For the text-containing cell, return its midpoint in (X, Y) coordinate format. 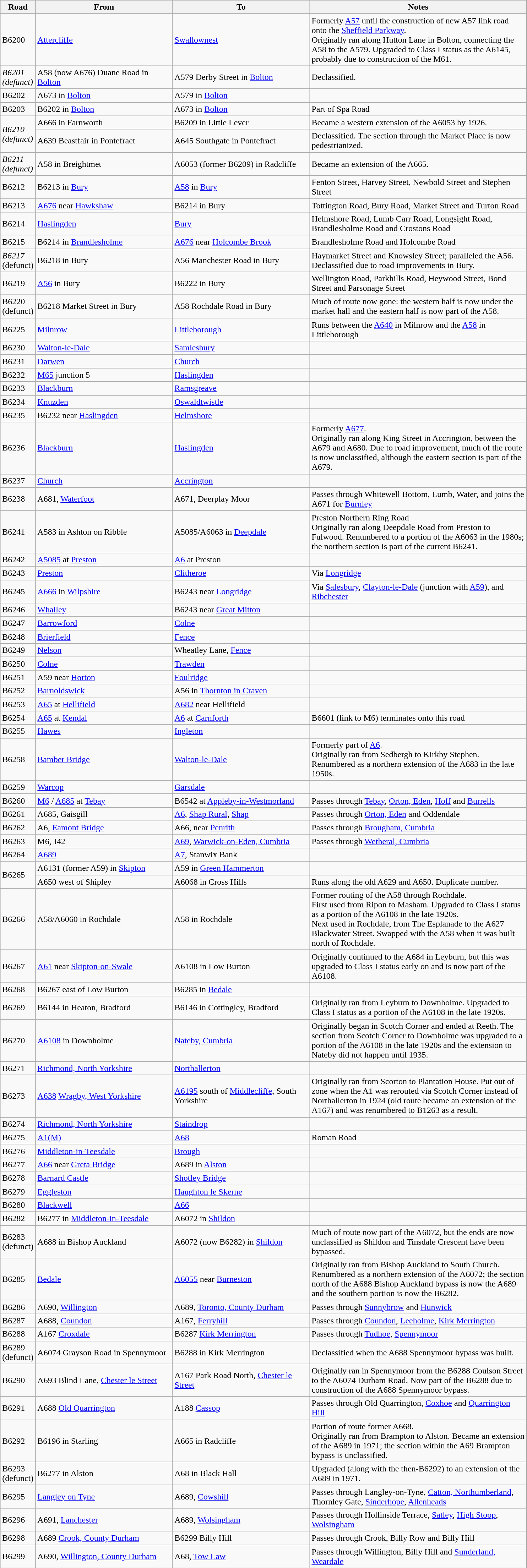
Notes (418, 7)
A188 Cassop (241, 1408)
A666 in Wilpshire (104, 591)
B6293 (defunct) (18, 1473)
Passes through Wetheral, Cumbria (418, 841)
A690, Willington, County Durham (104, 1556)
B6277 in Middleton-in-Teesdale (104, 1219)
Staindrop (241, 1124)
B6275 (18, 1137)
A56 Manchester Road in Bury (241, 260)
B6200 (18, 40)
A6053 (former B6209) in Radcliffe (241, 164)
Via Salesbury, Clayton-le-Dale (junction with A59), and Ribchester (418, 591)
A5085 at Preston (104, 559)
A6131 (former A59) in Skipton (104, 868)
Barnard Castle (104, 1178)
Declassified. (418, 77)
A68, Tow Law (241, 1556)
B6238 (18, 499)
B6273 (18, 1096)
B6213 (18, 205)
A689, Wolsingham (241, 1519)
B6260 (18, 801)
B6243 (18, 573)
B6290 (18, 1380)
Became a western extension of the A6053 by 1926. (418, 122)
A689 (104, 855)
B6202 in Bolton (104, 109)
B6254 (18, 718)
B6277 in Alston (104, 1473)
B6201 (defunct) (18, 77)
Passes through Willington, Billy Hill and Sunderland, Weardale (418, 1556)
B6270 (18, 1040)
B6220 (defunct) (18, 307)
B6245 (18, 591)
From (104, 7)
Langley on Tyne (104, 1497)
B6251 (18, 677)
A639 Beastfair in Pontefract (104, 141)
Formerly part of A6.Originally ran from Sedbergh to Kirkby Stephen. Renumbered as a northern extension of the A683 in the late 1950s. (418, 759)
A676 near Hawkshaw (104, 205)
B6231 (18, 361)
Trawden (241, 664)
A579 in Bolton (241, 95)
Brierfield (104, 637)
A6072 (now B6282) in Shildon (241, 1242)
B6266 (18, 919)
Oswaldtwistle (241, 402)
A689 in Alston (241, 1164)
B6298 (18, 1538)
B6295 (18, 1497)
B6268 (18, 989)
Shotley Bridge (241, 1178)
Bury (241, 224)
B6214 in Brandlesholme (104, 242)
A6074 Grayson Road in Spennymoor (104, 1353)
B6259 (18, 787)
A167 Croxdale (104, 1334)
B6250 (18, 664)
B6280 (18, 1205)
A68 in Black Hall (241, 1473)
Passes through Langley-on-Tyne, Catton, Northumberland, Thornley Gate, Sinderhope, Allenheads (418, 1497)
A6055 near Burneston (241, 1279)
B6233 (18, 388)
Passes through Brougham, Cumbria (418, 827)
A688 Old Quarrington (104, 1408)
Passes through Old Quarrington, Coxhoe and Quarrington Hill (418, 1408)
Much of route now part of the A6072, but the ends are now unclassified as Shildon and Tinsdale Crescent have been bypassed. (418, 1242)
B6234 (18, 402)
Runs along the old A629 and A650. Duplicate number. (418, 882)
Attercliffe (104, 40)
B6144 in Heaton, Bradford (104, 1007)
Bedale (104, 1279)
A682 near Hellifield (241, 704)
B6230 (18, 348)
Road (18, 7)
B6542 at Appleby-in-Westmorland (241, 801)
B6287 Kirk Merrington (241, 1334)
A66, near Penrith (241, 827)
Much of route now gone: the western half is now under the market hall and the eastern half is now part of the A58. (418, 307)
B6279 (18, 1192)
A693 Blind Lane, Chester le Street (104, 1380)
B6278 (18, 1178)
Brough (241, 1151)
B6601 (link to M6) terminates onto this road (418, 718)
A56 in Thornton in Craven (241, 691)
A650 west of Shipley (104, 882)
Passes through Whitewell Bottom, Lumb, Water, and joins the A671 for Burnley (418, 499)
Haughton le Skerne (241, 1192)
B6210 (defunct) (18, 134)
B6286 (18, 1307)
B6217 (defunct) (18, 260)
A56 in Bury (104, 283)
B6258 (18, 759)
B6214 in Bury (241, 205)
A691, Lanchester (104, 1519)
B6243 near Great Mitton (241, 610)
B6222 in Bury (241, 283)
Warcop (104, 787)
Passes through Hollinside Terrace, Satley, High Stoop, Wolsingham (418, 1519)
A689, Toronto, County Durham (241, 1307)
B6214 (18, 224)
Preston (104, 573)
B6267 east of Low Burton (104, 989)
Via Longridge (418, 573)
B6277 (18, 1164)
A167, Ferryhill (241, 1321)
B6235 (18, 415)
Fence (241, 637)
B6282 (18, 1219)
B6264 (18, 855)
A68 (241, 1137)
Wellington Road, Parkhills Road, Heywood Street, Bond Street and Parsonage Street (418, 283)
B6262 (18, 827)
B6269 (18, 1007)
B6267 (18, 966)
B6196 in Starling (104, 1441)
B6285 in Bedale (241, 989)
Originally ran from Leyburn to Downholme. Upgraded to Class I status as a portion of the A6108 in the late 1920s. (418, 1007)
A671, Deerplay Moor (241, 499)
A689 Crook, County Durham (104, 1538)
A66 near Greta Bridge (104, 1164)
B6288 in Kirk Merrington (241, 1353)
A6, Eamont Bridge (104, 827)
Passes through Orton, Eden and Oddendale (418, 814)
Passes through Coundon, Leeholme, Kirk Merrington (418, 1321)
Wheatley Lane, Fence (241, 650)
A6108 in Downholme (104, 1040)
A645 Southgate in Pontefract (241, 141)
Hawes (104, 731)
A58 Rochdale Road in Bury (241, 307)
B6265 (18, 875)
B6213 in Bury (104, 187)
B6247 (18, 623)
B6276 (18, 1151)
A1(M) (104, 1137)
A6 at Preston (241, 559)
Whalley (104, 610)
B6218 in Bury (104, 260)
M65 junction 5 (104, 375)
A61 near Skipton-on-Swale (104, 966)
B6271 (18, 1068)
A6 at Carnforth (241, 718)
Brandlesholme Road and Holcombe Road (418, 242)
B6292 (18, 1441)
B6248 (18, 637)
A69, Warwick-on-Eden, Cumbria (241, 841)
Swallownest (241, 40)
B6215 (18, 242)
A58 in Breightmet (104, 164)
Passes through Tebay, Orton, Eden, Hoff and Burrells (418, 801)
B6274 (18, 1124)
B6289 (defunct) (18, 1353)
Passes through Sunnybrow and Hunwick (418, 1307)
B6249 (18, 650)
Darwen (104, 361)
Nateby, Cumbria (241, 1040)
A59 near Horton (104, 677)
Clitheroe (241, 573)
B6211 (defunct) (18, 164)
Nelson (104, 650)
A66 (241, 1205)
B6146 in Cottingley, Bradford (241, 1007)
Bamber Bridge (104, 759)
A666 in Farnworth (104, 122)
To (241, 7)
B6225 (18, 329)
B6246 (18, 610)
B6203 (18, 109)
Helmshore Road, Lumb Carr Road, Longsight Road, Brandlesholme Road and Crostons Road (418, 224)
A688 in Bishop Auckland (104, 1242)
Northallerton (241, 1068)
Accrington (241, 481)
Runs between the A640 in Milnrow and the A58 in Littleborough (418, 329)
Littleborough (241, 329)
Barnoldswick (104, 691)
A58 in Bury (241, 187)
A6, Shap Rural, Shap (241, 814)
Blackwell (104, 1205)
Roman Road (418, 1137)
Became an extension of the A665. (418, 164)
B6296 (18, 1519)
A167 Park Road North, Chester le Street (241, 1380)
B6219 (18, 283)
A6072 in Shildon (241, 1219)
Originally continued to the A684 in Leyburn, but this was upgraded to Class I status early on and is now part of the A6108. (418, 966)
Haymarket Street and Knowsley Street; paralleled the A56. Declassified due to road improvements in Bury. (418, 260)
B6288 (18, 1334)
A65 at Kendal (104, 718)
Ingleton (241, 731)
B6261 (18, 814)
A58/A6060 in Rochdale (104, 919)
A7, Stanwix Bank (241, 855)
Barrowford (104, 623)
B6252 (18, 691)
A579 Derby Street in Bolton (241, 77)
B6287 (18, 1321)
Passes through Tudhoe, Spennymoor (418, 1334)
Samlesbury (241, 348)
A583 in Ashton on Ribble (104, 532)
B6202 (18, 95)
Fenton Street, Harvey Street, Newbold Street and Stephen Street (418, 187)
B6299 Billy Hill (241, 1538)
B6291 (18, 1408)
A58 in Rochdale (241, 919)
B6209 in Little Lever (241, 122)
B6218 Market Street in Bury (104, 307)
A685, Gaisgill (104, 814)
A5085/A6063 in Deepdale (241, 532)
B6243 near Longridge (241, 591)
B6237 (18, 481)
B6241 (18, 532)
B6232 (18, 375)
B6299 (18, 1556)
Part of Spa Road (418, 109)
A689, Cowshill (241, 1497)
A688, Coundon (104, 1321)
M6, J42 (104, 841)
M6 / A685 at Tebay (104, 801)
Eggleston (104, 1192)
Ramsgreave (241, 388)
Helmshore (241, 415)
A665 in Radcliffe (241, 1441)
Knuzden (104, 402)
Declassified when the A688 Spennymoor bypass was built. (418, 1353)
A59 in Green Hammerton (241, 868)
B6212 (18, 187)
A690, Willington (104, 1307)
Foulridge (241, 677)
B6283 (defunct) (18, 1242)
A6068 in Cross Hills (241, 882)
B6263 (18, 841)
A65 at Hellifield (104, 704)
Garsdale (241, 787)
A6108 in Low Burton (241, 966)
Passes through Crook, Billy Row and Billy Hill (418, 1538)
B6236 (18, 448)
A681, Waterfoot (104, 499)
Upgraded (along with the then-B6292) to an extension of the A689 in 1971. (418, 1473)
B6255 (18, 731)
B6242 (18, 559)
Middleton-in-Teesdale (104, 1151)
B6253 (18, 704)
A6195 south of Middlecliffe, South Yorkshire (241, 1096)
Milnrow (104, 329)
A676 near Holcombe Brook (241, 242)
B6285 (18, 1279)
A638 Wragby, West Yorkshire (104, 1096)
A58 (now A676) Duane Road in Bolton (104, 77)
B6232 near Haslingden (104, 415)
Declassified. The section through the Market Place is now pedestrianized. (418, 141)
Tottington Road, Bury Road, Market Street and Turton Road (418, 205)
